Return the [X, Y] coordinate for the center point of the cell that contains the specified text.  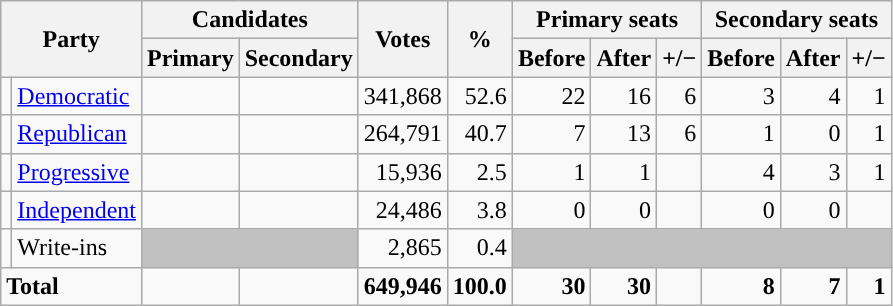
341,868 [402, 96]
Republican [77, 134]
Progressive [77, 172]
% [480, 39]
15,936 [402, 172]
16 [624, 96]
0.4 [480, 248]
52.6 [480, 96]
40.7 [480, 134]
24,486 [402, 210]
Write-ins [77, 248]
264,791 [402, 134]
22 [552, 96]
Party [72, 39]
100.0 [480, 286]
2.5 [480, 172]
8 [742, 286]
2,865 [402, 248]
Total [72, 286]
649,946 [402, 286]
Votes [402, 39]
Primary seats [606, 20]
Candidates [250, 20]
Secondary seats [796, 20]
Independent [77, 210]
Secondary [298, 58]
3.8 [480, 210]
Democratic [77, 96]
13 [624, 134]
Primary [190, 58]
